Return [X, Y] of the center of cell containing provided text 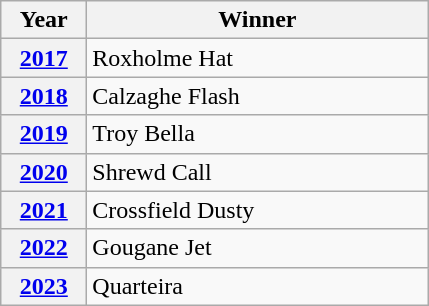
2018 [44, 96]
2021 [44, 210]
Calzaghe Flash [258, 96]
2020 [44, 172]
2022 [44, 248]
2019 [44, 134]
Quarteira [258, 286]
Roxholme Hat [258, 58]
Troy Bella [258, 134]
Crossfield Dusty [258, 210]
Shrewd Call [258, 172]
Year [44, 20]
2023 [44, 286]
Gougane Jet [258, 248]
Winner [258, 20]
2017 [44, 58]
